From the cell containing the given text, extract its center point as (x, y) coordinate. 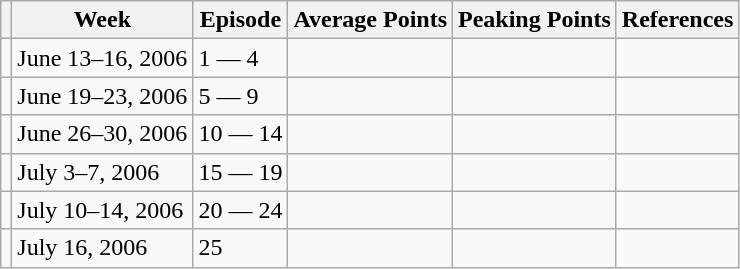
10 — 14 (240, 134)
July 16, 2006 (102, 248)
Week (102, 20)
20 — 24 (240, 210)
June 19–23, 2006 (102, 96)
15 — 19 (240, 172)
References (678, 20)
Episode (240, 20)
25 (240, 248)
June 13–16, 2006 (102, 58)
July 10–14, 2006 (102, 210)
June 26–30, 2006 (102, 134)
5 — 9 (240, 96)
1 — 4 (240, 58)
Peaking Points (535, 20)
July 3–7, 2006 (102, 172)
Average Points (370, 20)
